Return (x, y) of the center of cell containing provided text 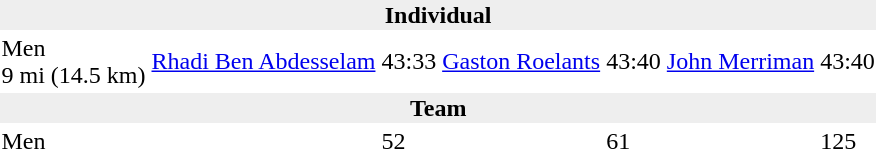
43:33 (409, 62)
Rhadi Ben Abdesselam (264, 62)
Team (438, 108)
Individual (438, 15)
John Merriman (740, 62)
43:40 (634, 62)
Gaston Roelants (522, 62)
Men9 mi (14.5 km) (74, 62)
